Output the (x, y) coordinate of the center of the cell containing the given text.  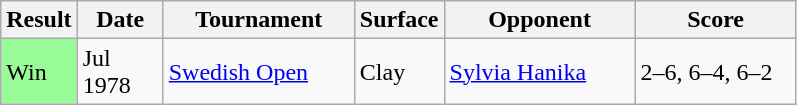
Result (39, 20)
2–6, 6–4, 6–2 (716, 72)
Surface (399, 20)
Tournament (258, 20)
Clay (399, 72)
Jul 1978 (120, 72)
Swedish Open (258, 72)
Win (39, 72)
Score (716, 20)
Date (120, 20)
Sylvia Hanika (540, 72)
Opponent (540, 20)
